Capture the cell that displays the provided text and extract its [x, y] central coordinate. 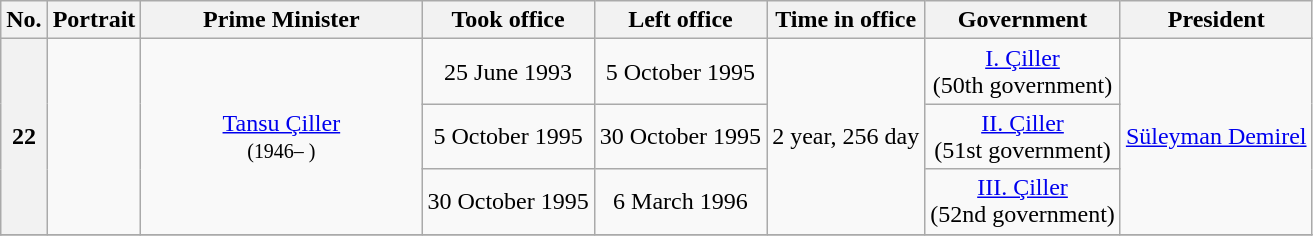
25 June 1993 [508, 72]
Prime Minister [282, 20]
II. Çiller (51st government) [1023, 136]
Süleyman Demirel [1216, 136]
Took office [508, 20]
Portrait [94, 20]
2 year, 256 day [846, 136]
Left office [680, 20]
I. Çiller (50th government) [1023, 72]
22 [24, 136]
No. [24, 20]
6 March 1996 [680, 202]
Tansu Çiller(1946– ) [282, 136]
Government [1023, 20]
III. Çiller (52nd government) [1023, 202]
President [1216, 20]
Time in office [846, 20]
